Locate the cell with the specified text and output its (X, Y) center coordinate. 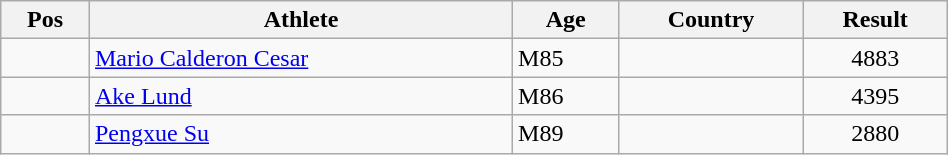
M86 (566, 96)
4883 (875, 58)
M89 (566, 134)
4395 (875, 96)
Country (711, 20)
Result (875, 20)
2880 (875, 134)
Ake Lund (300, 96)
M85 (566, 58)
Pos (46, 20)
Age (566, 20)
Mario Calderon Cesar (300, 58)
Pengxue Su (300, 134)
Athlete (300, 20)
